Search for the cell housing the specified text and yield its (x, y) center coordinate. 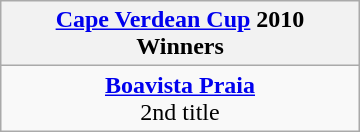
Boavista Praia2nd title (180, 98)
Cape Verdean Cup 2010Winners (180, 34)
